Detect which cell encompasses the target text, then output its [x, y] center coordinate. 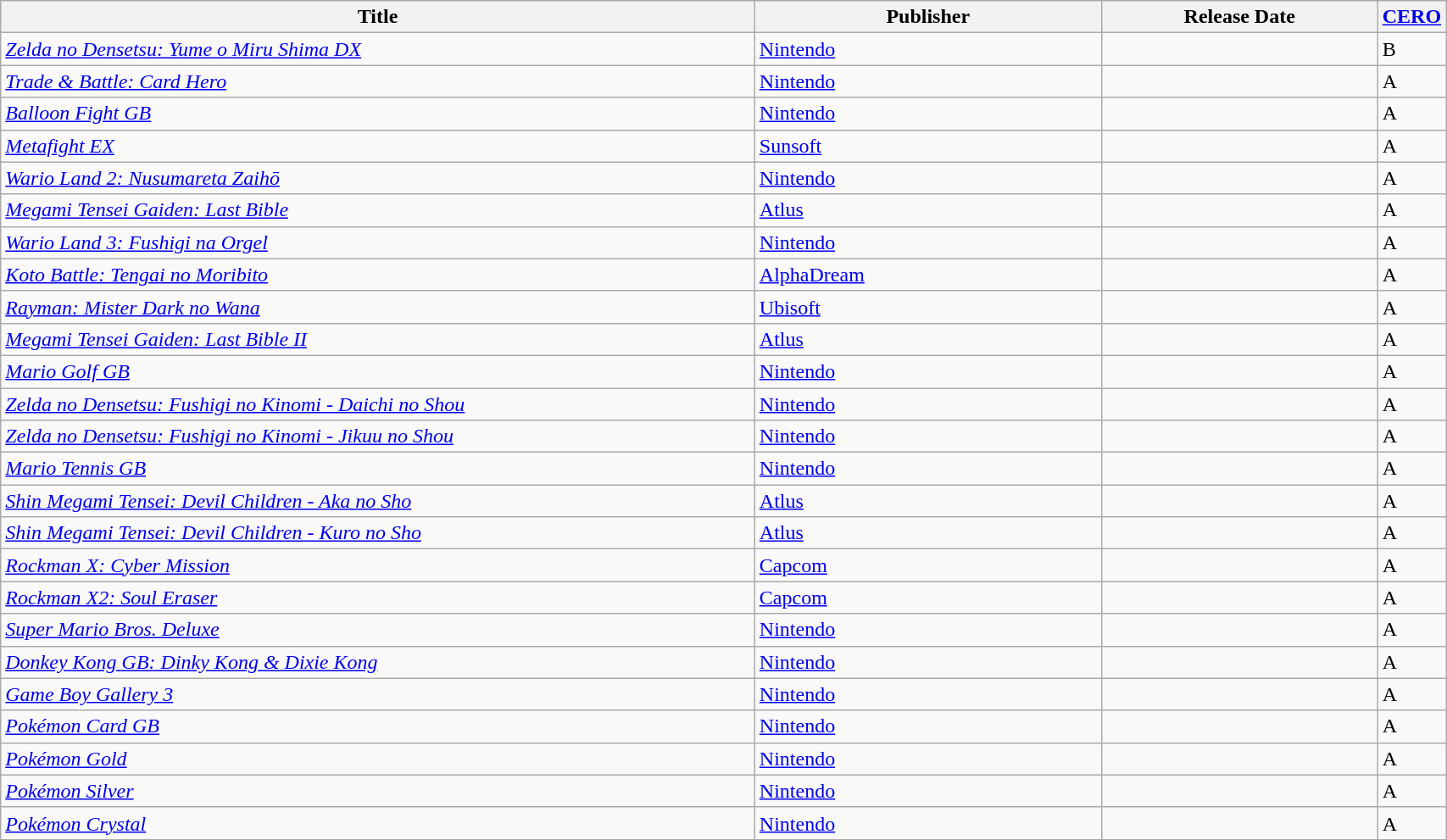
Metafight EX [378, 146]
Balloon Fight GB [378, 114]
Rockman X2: Soul Eraser [378, 598]
Shin Megami Tensei: Devil Children - Kuro no Sho [378, 533]
Pokémon Gold [378, 759]
Wario Land 3: Fushigi na Orgel [378, 242]
Donkey Kong GB: Dinky Kong & Dixie Kong [378, 662]
Shin Megami Tensei: Devil Children - Aka no Sho [378, 501]
Zelda no Densetsu: Fushigi no Kinomi - Daichi no Shou [378, 404]
Koto Battle: Tengai no Moribito [378, 275]
Super Mario Bros. Deluxe [378, 630]
AlphaDream [927, 275]
Mario Tennis GB [378, 469]
Sunsoft [927, 146]
CERO [1411, 17]
Pokémon Card GB [378, 726]
Zelda no Densetsu: Fushigi no Kinomi - Jikuu no Shou [378, 437]
Ubisoft [927, 307]
Rayman: Mister Dark no Wana [378, 307]
Megami Tensei Gaiden: Last Bible [378, 210]
Title [378, 17]
Wario Land 2: Nusumareta Zaihō [378, 178]
Trade & Battle: Card Hero [378, 81]
Release Date [1239, 17]
Pokémon Crystal [378, 823]
Mario Golf GB [378, 371]
Game Boy Gallery 3 [378, 694]
Zelda no Densetsu: Yume o Miru Shima DX [378, 49]
Megami Tensei Gaiden: Last Bible II [378, 339]
B [1411, 49]
Publisher [927, 17]
Pokémon Silver [378, 791]
Rockman X: Cyber Mission [378, 565]
